Extract the [X, Y] coordinate from the center of the cell holding the provided text.  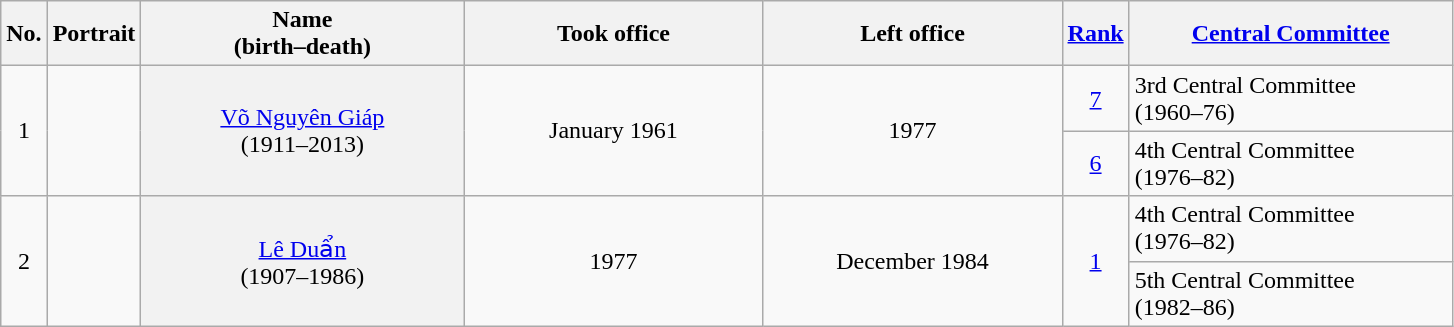
2 [24, 261]
Võ Nguyên Giáp(1911–2013) [302, 131]
Took office [614, 34]
Central Committee [1290, 34]
Name(birth–death) [302, 34]
5th Central Committee(1982–86) [1290, 294]
Rank [1096, 34]
Portrait [94, 34]
No. [24, 34]
7 [1096, 98]
January 1961 [614, 131]
6 [1096, 164]
Left office [912, 34]
Lê Duẩn(1907–1986) [302, 261]
3rd Central Committee(1960–76) [1290, 98]
December 1984 [912, 261]
